Extract the (X, Y) coordinate from the center of the cell holding the provided text.  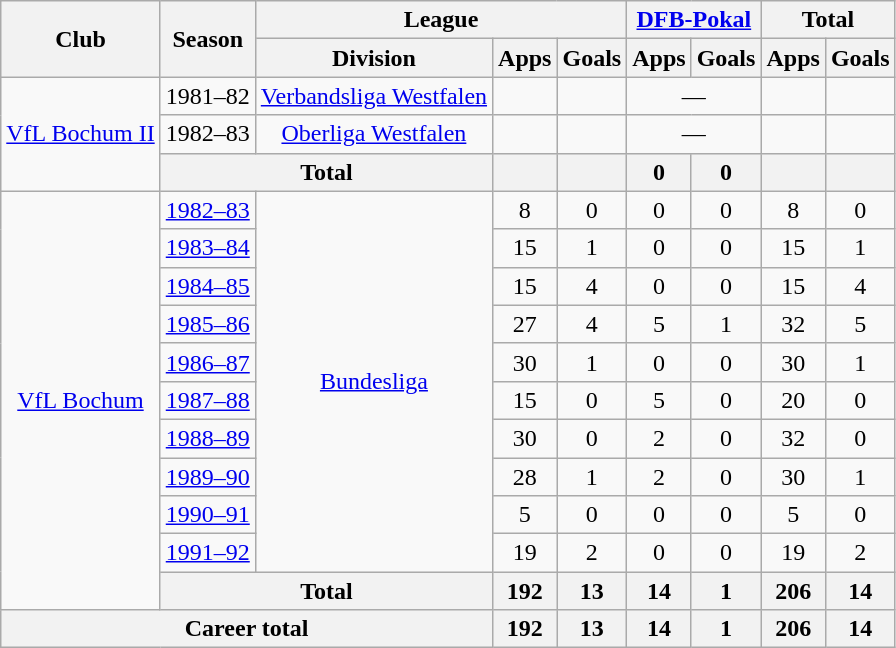
1989–90 (208, 477)
28 (525, 477)
1984–85 (208, 286)
27 (525, 324)
1990–91 (208, 515)
Oberliga Westfalen (374, 134)
1986–87 (208, 362)
VfL Bochum (80, 400)
1983–84 (208, 248)
Season (208, 39)
DFB-Pokal (694, 20)
1985–86 (208, 324)
VfL Bochum II (80, 134)
1988–89 (208, 438)
Verbandsliga Westfalen (374, 96)
Division (374, 58)
Bundesliga (374, 382)
1991–92 (208, 553)
1981–82 (208, 96)
20 (793, 400)
1987–88 (208, 400)
Club (80, 39)
League (440, 20)
Career total (247, 629)
